Determine the [X, Y] coordinate at the center of the cell enclosing the given text.  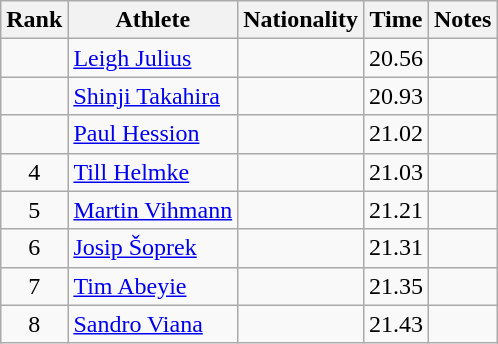
Shinji Takahira [153, 96]
Martin Vihmann [153, 210]
Till Helmke [153, 172]
21.35 [396, 286]
Rank [34, 20]
8 [34, 324]
Nationality [301, 20]
Paul Hession [153, 134]
20.93 [396, 96]
Leigh Julius [153, 58]
6 [34, 248]
Notes [462, 20]
20.56 [396, 58]
Time [396, 20]
Josip Šoprek [153, 248]
5 [34, 210]
21.43 [396, 324]
Sandro Viana [153, 324]
Tim Abeyie [153, 286]
21.03 [396, 172]
21.02 [396, 134]
Athlete [153, 20]
21.21 [396, 210]
21.31 [396, 248]
7 [34, 286]
4 [34, 172]
